Find where the given text appears and provide that cell's center as (X, Y) coordinate. 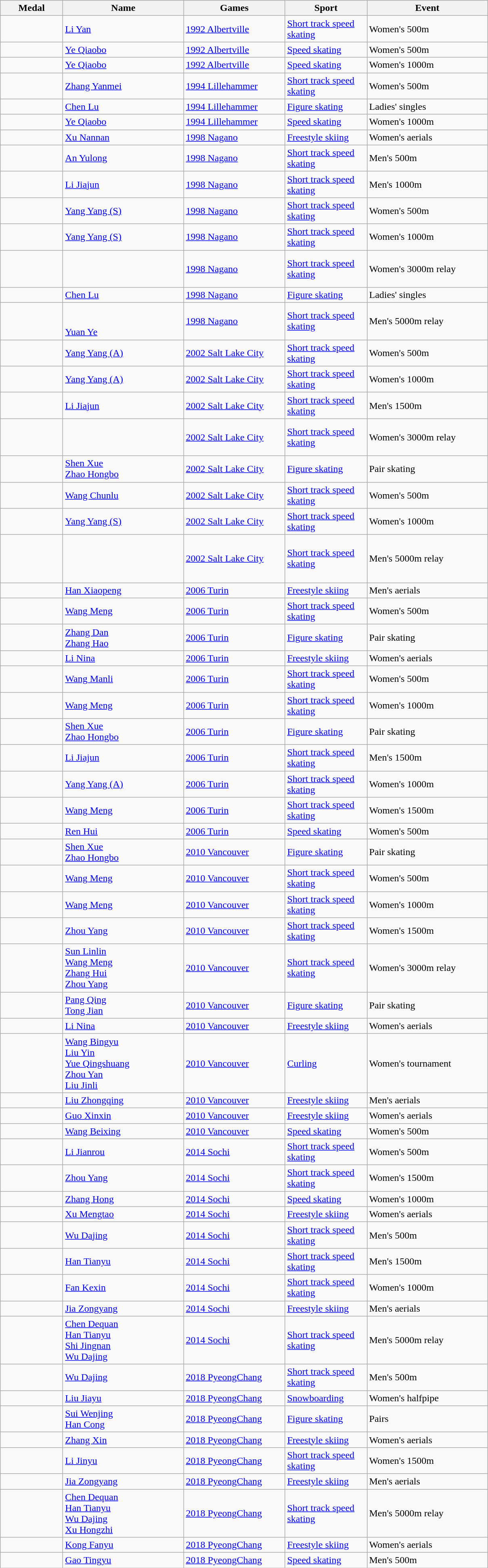
Xu Mengtao (124, 1214)
Liu Zhongqing (124, 1100)
Li Jianrou (124, 1152)
Kong Fanyu (124, 1545)
Li Yan (124, 29)
Wang BingyuLiu YinYue QingshuangZhou YanLiu Jinli (124, 1063)
Wang Manli (124, 679)
Name (124, 8)
Pang QingTong Jian (124, 1005)
Wang Chunlu (124, 495)
Sui WenjingHan Cong (124, 1419)
Zhang DanZhang Hao (124, 637)
Games (234, 8)
Guo Xinxin (124, 1115)
Women's halfpipe (427, 1398)
Curling (326, 1063)
Ren Hui (124, 831)
Fan Kexin (124, 1288)
Sun LinlinWang MengZhang Hui Zhou Yang (124, 968)
Han Xiaopeng (124, 590)
Men's 1000m (427, 184)
Sport (326, 8)
Event (427, 8)
Gao Tingyu (124, 1560)
Han Tianyu (124, 1261)
Zhang Yanmei (124, 86)
Liu Jiayu (124, 1398)
Women's tournament (427, 1063)
An Yulong (124, 158)
Xu Nannan (124, 137)
Chen DequanHan TianyuShi JingnanWu Dajing (124, 1340)
Chen DequanHan TianyuWu DajingXu Hongzhi (124, 1513)
Medal (31, 8)
Zhang Xin (124, 1440)
Yuan Ye (124, 321)
Li Jinyu (124, 1461)
Wang Beixing (124, 1131)
Pairs (427, 1419)
Zhang Hong (124, 1199)
Snowboarding (326, 1398)
